From the cell containing the given text, extract its center point as (x, y) coordinate. 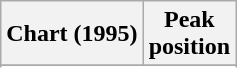
Peakposition (189, 34)
Chart (1995) (72, 34)
